Detect which cell encompasses the target text, then output its (X, Y) center coordinate. 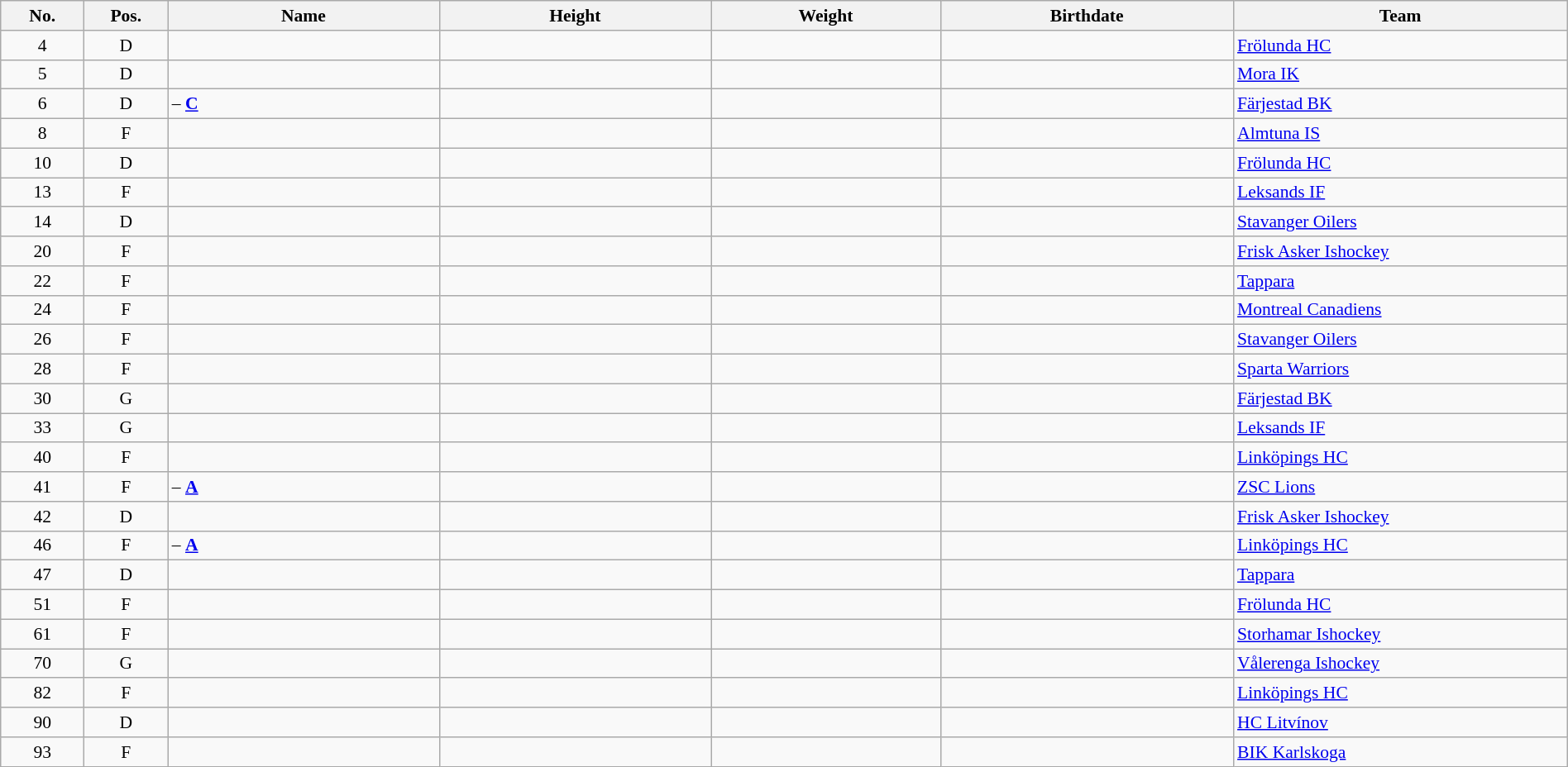
24 (43, 310)
47 (43, 575)
– C (304, 104)
Weight (826, 16)
22 (43, 281)
No. (43, 16)
ZSC Lions (1400, 487)
Name (304, 16)
33 (43, 428)
Almtuna IS (1400, 134)
13 (43, 193)
70 (43, 664)
10 (43, 163)
Team (1400, 16)
93 (43, 752)
26 (43, 340)
20 (43, 251)
Storhamar Ishockey (1400, 634)
90 (43, 722)
14 (43, 222)
Birthdate (1087, 16)
Height (575, 16)
Mora IK (1400, 74)
61 (43, 634)
Pos. (126, 16)
Vålerenga Ishockey (1400, 664)
41 (43, 487)
Sparta Warriors (1400, 369)
82 (43, 693)
5 (43, 74)
6 (43, 104)
Montreal Canadiens (1400, 310)
8 (43, 134)
42 (43, 517)
4 (43, 45)
BIK Karlskoga (1400, 752)
HC Litvínov (1400, 722)
40 (43, 458)
30 (43, 398)
46 (43, 545)
28 (43, 369)
51 (43, 605)
